Output the (X, Y) coordinate of the center of the cell containing the given text.  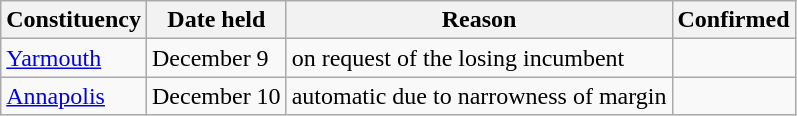
Date held (216, 20)
December 9 (216, 58)
Reason (479, 20)
Confirmed (734, 20)
Yarmouth (74, 58)
Constituency (74, 20)
on request of the losing incumbent (479, 58)
December 10 (216, 96)
Annapolis (74, 96)
automatic due to narrowness of margin (479, 96)
